Provide the [X, Y] coordinate of the cell's center where the given text is located.  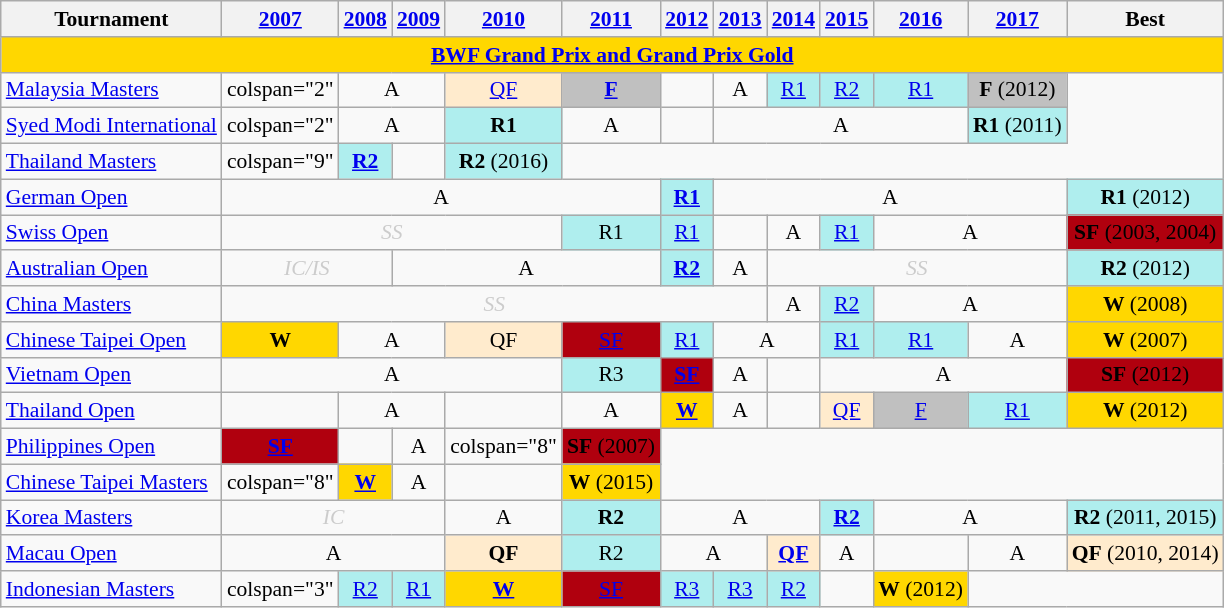
Syed Modi International [112, 126]
Malaysia Masters [112, 90]
2013 [740, 19]
Chinese Taipei Open [112, 340]
Swiss Open [112, 233]
QF (2010, 2014) [1146, 554]
2007 [280, 19]
2009 [418, 19]
2008 [366, 19]
2010 [504, 19]
Indonesian Masters [112, 589]
Macau Open [112, 554]
Thailand Open [112, 411]
R1 (2011) [1018, 126]
SF (2007) [611, 447]
Best [1146, 19]
Thailand Masters [112, 162]
IC [334, 518]
German Open [112, 197]
China Masters [112, 304]
R2 (2011, 2015) [1146, 518]
SF (2003, 2004) [1146, 233]
SF (2012) [1146, 375]
colspan="3" [280, 589]
R2 (2016) [504, 162]
Korea Masters [112, 518]
W (2015) [611, 482]
BWF Grand Prix and Grand Prix Gold [612, 55]
R1 (2012) [1146, 197]
2017 [1018, 19]
Australian Open [112, 269]
Tournament [112, 19]
2015 [846, 19]
2014 [794, 19]
2011 [611, 19]
Philippines Open [112, 447]
IC/IS [307, 269]
W (2007) [1146, 340]
2016 [920, 19]
R2 (2012) [1146, 269]
W (2008) [1146, 304]
F (2012) [1018, 90]
colspan="9" [280, 162]
Vietnam Open [112, 375]
Chinese Taipei Masters [112, 482]
2012 [686, 19]
